Locate the cell with the specified text and output its (x, y) center coordinate. 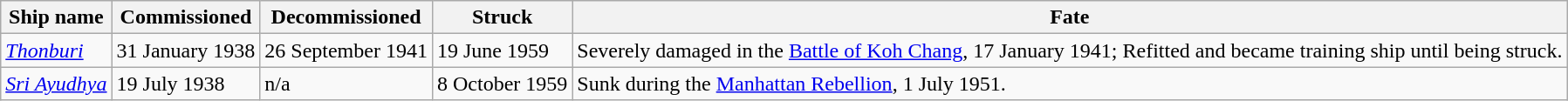
Ship name (56, 17)
19 June 1959 (502, 50)
Decommissioned (346, 17)
Thonburi (56, 50)
Sri Ayudhya (56, 84)
Severely damaged in the Battle of Koh Chang, 17 January 1941; Refitted and became training ship until being struck. (1070, 50)
19 July 1938 (186, 84)
26 September 1941 (346, 50)
31 January 1938 (186, 50)
Sunk during the Manhattan Rebellion, 1 July 1951. (1070, 84)
8 October 1959 (502, 84)
Commissioned (186, 17)
Fate (1070, 17)
Struck (502, 17)
n/a (346, 84)
